Scan for the cell matching the given text and deliver its [X, Y] coordinate at center. 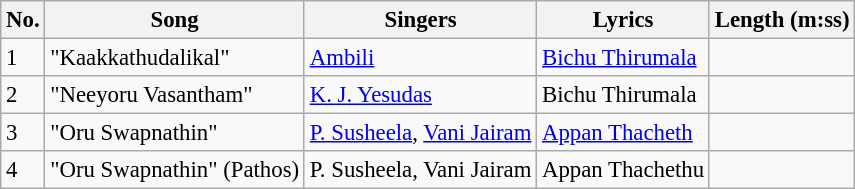
Length (m:ss) [782, 20]
K. J. Yesudas [420, 95]
"Kaakkathudalikal" [175, 58]
Lyrics [624, 20]
Ambili [420, 58]
Singers [420, 20]
Song [175, 20]
1 [23, 58]
4 [23, 170]
Appan Thacheth [624, 133]
3 [23, 133]
"Oru Swapnathin" [175, 133]
No. [23, 20]
"Oru Swapnathin" (Pathos) [175, 170]
2 [23, 95]
Appan Thachethu [624, 170]
"Neeyoru Vasantham" [175, 95]
